Identify which cell holds the provided text, then report its (x, y) central coordinate. 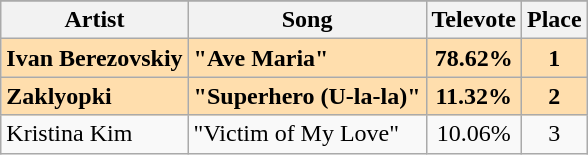
Artist (94, 20)
Televote (474, 20)
11.32% (474, 96)
2 (554, 96)
"Ave Maria" (307, 58)
10.06% (474, 134)
Place (554, 20)
1 (554, 58)
"Victim of My Love" (307, 134)
Kristina Kim (94, 134)
3 (554, 134)
"Superhero (U-la-la)" (307, 96)
78.62% (474, 58)
Ivan Berezovskiy (94, 58)
Zaklyopki (94, 96)
Song (307, 20)
